Search for the cell housing the specified text and yield its (x, y) center coordinate. 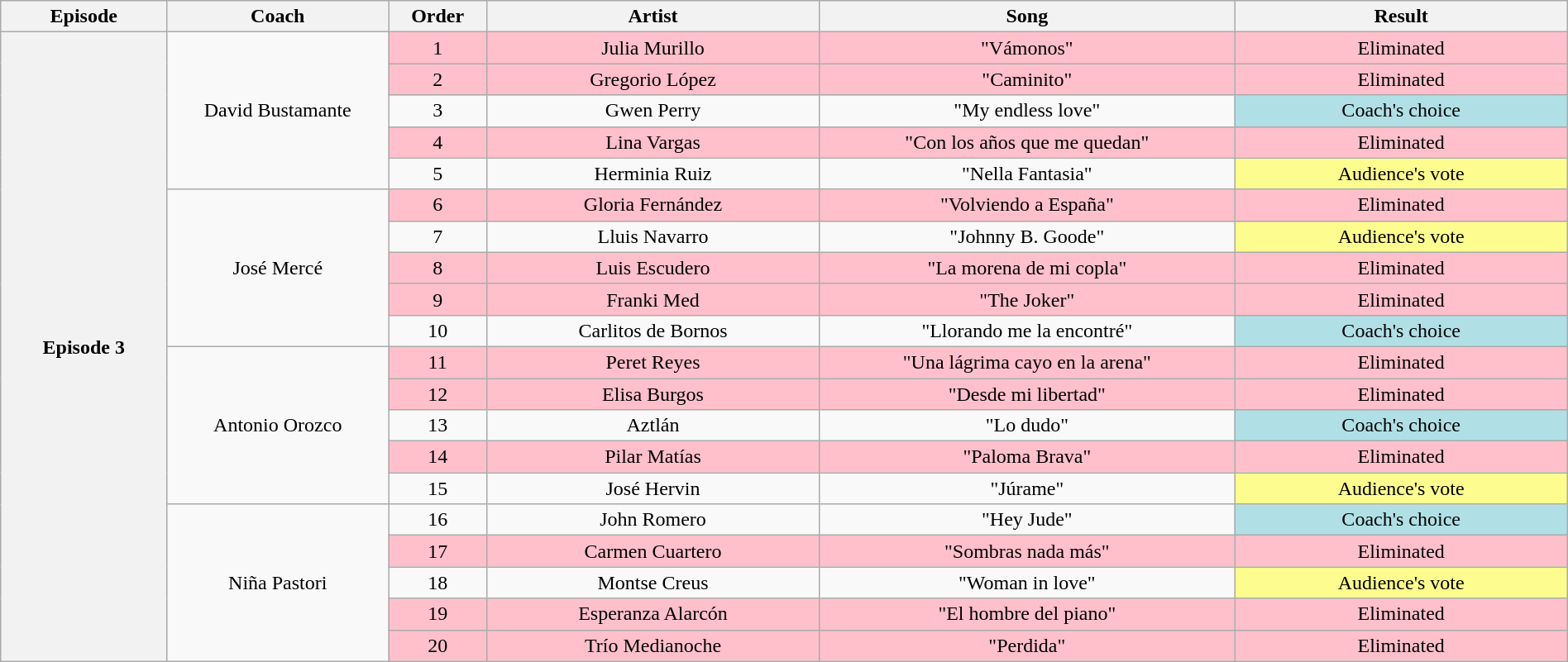
7 (438, 236)
Esperanza Alarcón (653, 614)
9 (438, 299)
José Mercé (278, 268)
10 (438, 331)
13 (438, 426)
José Hervin (653, 488)
"Sombras nada más" (1027, 551)
Niña Pastori (278, 583)
Coach (278, 17)
Carmen Cuartero (653, 551)
Song (1027, 17)
Pilar Matías (653, 457)
Franki Med (653, 299)
"Desde mi libertad" (1027, 394)
Trío Medianoche (653, 645)
John Romero (653, 520)
Luis Escudero (653, 268)
Episode (84, 17)
16 (438, 520)
15 (438, 488)
"My endless love" (1027, 111)
"Caminito" (1027, 79)
Gloria Fernández (653, 205)
2 (438, 79)
Artist (653, 17)
4 (438, 142)
1 (438, 48)
"Vámonos" (1027, 48)
"Llorando me la encontré" (1027, 331)
Gwen Perry (653, 111)
David Bustamante (278, 111)
Montse Creus (653, 583)
Episode 3 (84, 347)
19 (438, 614)
Carlitos de Bornos (653, 331)
"Volviendo a España" (1027, 205)
"Johnny B. Goode" (1027, 236)
"Júrame" (1027, 488)
"The Joker" (1027, 299)
"Perdida" (1027, 645)
"Una lágrima cayo en la arena" (1027, 362)
12 (438, 394)
Lluis Navarro (653, 236)
"Woman in love" (1027, 583)
Result (1401, 17)
"Hey Jude" (1027, 520)
Order (438, 17)
Antonio Orozco (278, 425)
11 (438, 362)
17 (438, 551)
20 (438, 645)
"Con los años que me quedan" (1027, 142)
"Paloma Brava" (1027, 457)
"El hombre del piano" (1027, 614)
Herminia Ruiz (653, 174)
"Nella Fantasia" (1027, 174)
18 (438, 583)
Elisa Burgos (653, 394)
"La morena de mi copla" (1027, 268)
Gregorio López (653, 79)
8 (438, 268)
3 (438, 111)
5 (438, 174)
Lina Vargas (653, 142)
6 (438, 205)
Julia Murillo (653, 48)
"Lo dudo" (1027, 426)
Peret Reyes (653, 362)
Aztlán (653, 426)
14 (438, 457)
